From the cell containing the given text, extract its center point as (x, y) coordinate. 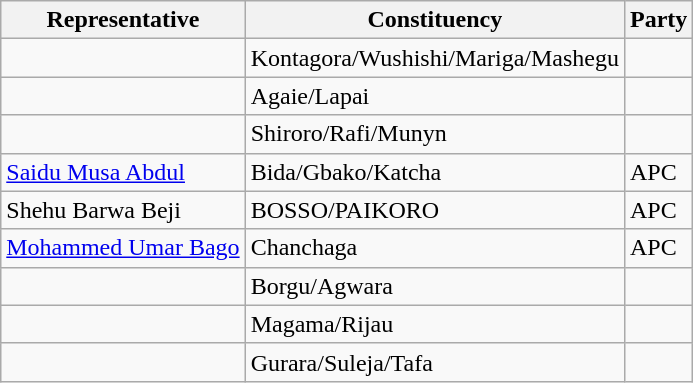
Party (658, 20)
Magama/Rijau (434, 324)
Borgu/Agwara (434, 286)
Gurara/Suleja/Tafa (434, 362)
Shehu Barwa Beji (123, 210)
Saidu Musa Abdul (123, 172)
Kontagora/Wushishi/Mariga/Mashegu (434, 58)
Bida/Gbako/Katcha (434, 172)
Mohammed Umar Bago (123, 248)
Constituency (434, 20)
Representative (123, 20)
BOSSO/PAIKORO (434, 210)
Shiroro/Rafi/Munyn (434, 134)
Agaie/Lapai (434, 96)
Chanchaga (434, 248)
